Extract the (X, Y) coordinate from the center of the cell holding the provided text.  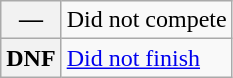
— (31, 20)
DNF (31, 58)
Did not compete (146, 20)
Did not finish (146, 58)
